Extract the (x, y) coordinate from the center of the cell holding the provided text.  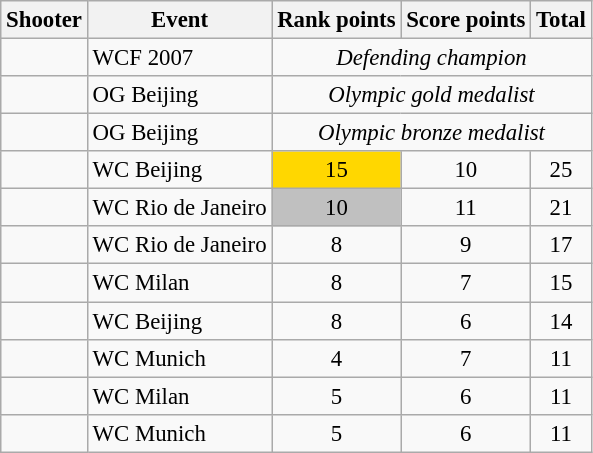
Shooter (44, 20)
Total (561, 20)
9 (466, 245)
Olympic gold medalist (432, 95)
25 (561, 170)
17 (561, 245)
14 (561, 321)
Olympic bronze medalist (432, 133)
WCF 2007 (180, 58)
Event (180, 20)
Rank points (336, 20)
21 (561, 208)
4 (336, 358)
Defending champion (432, 58)
Score points (466, 20)
